Return (x, y) of the center of cell containing provided text 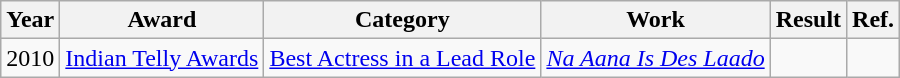
Work (656, 20)
Year (30, 20)
2010 (30, 58)
Ref. (874, 20)
Category (402, 20)
Result (808, 20)
Award (162, 20)
Na Aana Is Des Laado (656, 58)
Indian Telly Awards (162, 58)
Best Actress in a Lead Role (402, 58)
